Locate the cell with the specified text and output its (x, y) center coordinate. 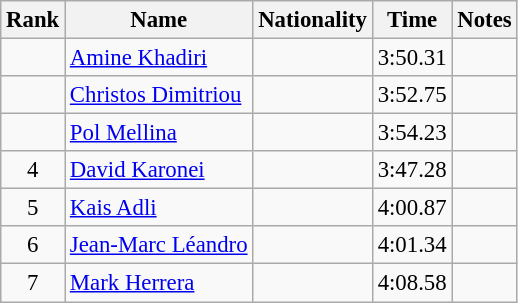
6 (33, 245)
Jean-Marc Léandro (159, 245)
Rank (33, 20)
Mark Herrera (159, 283)
Kais Adli (159, 208)
3:54.23 (412, 133)
3:47.28 (412, 170)
Christos Dimitriou (159, 95)
Nationality (312, 20)
7 (33, 283)
4 (33, 170)
5 (33, 208)
4:00.87 (412, 208)
Name (159, 20)
4:01.34 (412, 245)
David Karonei (159, 170)
Time (412, 20)
3:50.31 (412, 58)
Notes (484, 20)
Amine Khadiri (159, 58)
4:08.58 (412, 283)
Pol Mellina (159, 133)
3:52.75 (412, 95)
